Detect which cell encompasses the target text, then output its (X, Y) center coordinate. 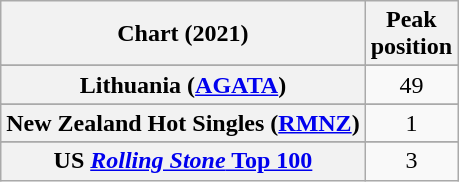
49 (411, 85)
Lithuania (AGATA) (183, 85)
Chart (2021) (183, 34)
New Zealand Hot Singles (RMNZ) (183, 123)
US Rolling Stone Top 100 (183, 161)
Peakposition (411, 34)
1 (411, 123)
3 (411, 161)
